From the cell containing the given text, extract its center point as (x, y) coordinate. 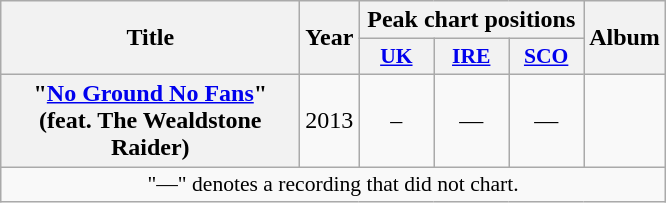
SCO (546, 57)
Peak chart positions (472, 20)
UK (396, 57)
"No Ground No Fans" (feat. The Wealdstone Raider) (150, 120)
Title (150, 38)
"—" denotes a recording that did not chart. (334, 184)
– (396, 120)
Album (625, 38)
2013 (330, 120)
IRE (472, 57)
Year (330, 38)
